Return [x, y] of the center of cell containing provided text 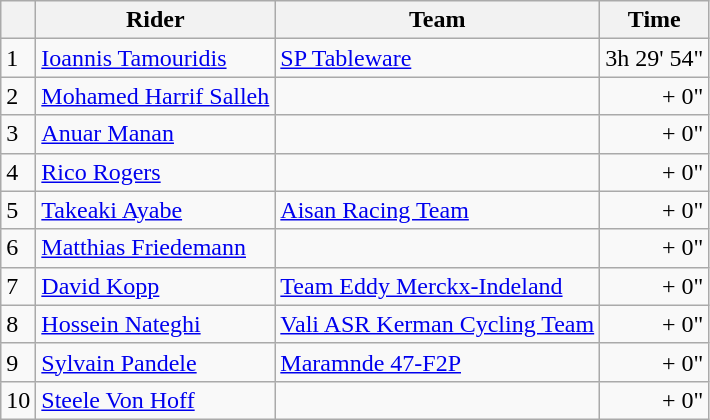
4 [18, 172]
Aisan Racing Team [438, 210]
Matthias Friedemann [156, 248]
Team [438, 20]
3 [18, 134]
5 [18, 210]
6 [18, 248]
Hossein Nateghi [156, 324]
Maramnde 47-F2P [438, 362]
7 [18, 286]
David Kopp [156, 286]
Sylvain Pandele [156, 362]
2 [18, 96]
1 [18, 58]
3h 29' 54" [654, 58]
8 [18, 324]
Steele Von Hoff [156, 400]
Ioannis Tamouridis [156, 58]
Takeaki Ayabe [156, 210]
Rider [156, 20]
Time [654, 20]
Rico Rogers [156, 172]
Anuar Manan [156, 134]
Vali ASR Kerman Cycling Team [438, 324]
SP Tableware [438, 58]
9 [18, 362]
Team Eddy Merckx-Indeland [438, 286]
10 [18, 400]
Mohamed Harrif Salleh [156, 96]
